Return [X, Y] of the center of cell containing provided text 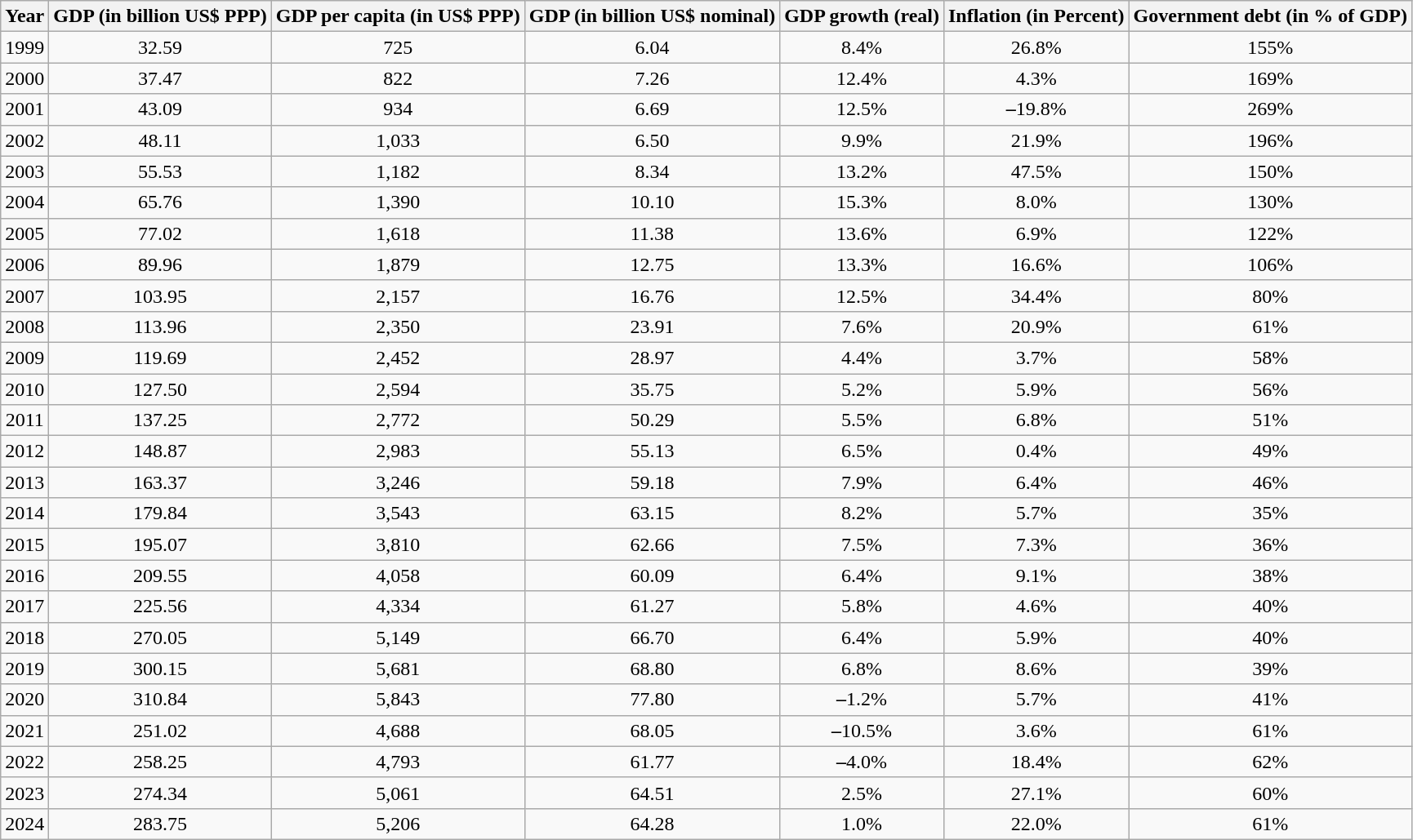
60% [1270, 793]
2021 [25, 731]
2005 [25, 233]
55.13 [652, 451]
274.34 [160, 793]
GDP growth (real) [863, 16]
GDP (in billion US$ PPP) [160, 16]
2,772 [398, 420]
822 [398, 78]
13.3% [863, 264]
2023 [25, 793]
251.02 [160, 731]
2,594 [398, 389]
270.05 [160, 638]
269% [1270, 109]
2018 [25, 638]
2024 [25, 824]
4,334 [398, 607]
2,452 [398, 358]
4.6% [1036, 607]
2009 [25, 358]
163.37 [160, 482]
2022 [25, 762]
2013 [25, 482]
–10.5% [863, 731]
4.4% [863, 358]
1,390 [398, 202]
GDP per capita (in US$ PPP) [398, 16]
77.02 [160, 233]
2,983 [398, 451]
209.55 [160, 576]
103.95 [160, 296]
150% [1270, 171]
5,206 [398, 824]
8.0% [1036, 202]
934 [398, 109]
137.25 [160, 420]
2015 [25, 544]
2,350 [398, 327]
38% [1270, 576]
27.1% [1036, 793]
28.97 [652, 358]
122% [1270, 233]
1,879 [398, 264]
62.66 [652, 544]
61.77 [652, 762]
119.69 [160, 358]
10.10 [652, 202]
127.50 [160, 389]
2010 [25, 389]
80% [1270, 296]
64.51 [652, 793]
155% [1270, 47]
56% [1270, 389]
5,061 [398, 793]
148.87 [160, 451]
3,246 [398, 482]
49% [1270, 451]
46% [1270, 482]
2008 [25, 327]
15.3% [863, 202]
725 [398, 47]
59.18 [652, 482]
37.47 [160, 78]
300.15 [160, 669]
61.27 [652, 607]
2004 [25, 202]
–19.8% [1036, 109]
2.5% [863, 793]
77.80 [652, 700]
4,058 [398, 576]
196% [1270, 140]
20.9% [1036, 327]
225.56 [160, 607]
63.15 [652, 513]
3.7% [1036, 358]
2012 [25, 451]
47.5% [1036, 171]
66.70 [652, 638]
4,793 [398, 762]
1,618 [398, 233]
51% [1270, 420]
5,843 [398, 700]
0.4% [1036, 451]
258.25 [160, 762]
9.1% [1036, 576]
7.6% [863, 327]
2011 [25, 420]
2000 [25, 78]
4,688 [398, 731]
2,157 [398, 296]
64.28 [652, 824]
12.75 [652, 264]
60.09 [652, 576]
Year [25, 16]
2001 [25, 109]
8.4% [863, 47]
12.4% [863, 78]
106% [1270, 264]
2002 [25, 140]
1.0% [863, 824]
22.0% [1036, 824]
3,810 [398, 544]
113.96 [160, 327]
43.09 [160, 109]
35% [1270, 513]
3,543 [398, 513]
55.53 [160, 171]
8.2% [863, 513]
Inflation (in Percent) [1036, 16]
21.9% [1036, 140]
68.80 [652, 669]
4.3% [1036, 78]
2003 [25, 171]
68.05 [652, 731]
2019 [25, 669]
7.26 [652, 78]
62% [1270, 762]
6.9% [1036, 233]
41% [1270, 700]
2014 [25, 513]
35.75 [652, 389]
2007 [25, 296]
16.6% [1036, 264]
6.50 [652, 140]
195.07 [160, 544]
283.75 [160, 824]
–4.0% [863, 762]
1,182 [398, 171]
2020 [25, 700]
130% [1270, 202]
48.11 [160, 140]
5.5% [863, 420]
5.8% [863, 607]
58% [1270, 358]
9.9% [863, 140]
1,033 [398, 140]
13.2% [863, 171]
23.91 [652, 327]
39% [1270, 669]
6.69 [652, 109]
8.34 [652, 171]
7.5% [863, 544]
2006 [25, 264]
50.29 [652, 420]
6.5% [863, 451]
3.6% [1036, 731]
65.76 [160, 202]
Government debt (in % of GDP) [1270, 16]
5.2% [863, 389]
310.84 [160, 700]
26.8% [1036, 47]
18.4% [1036, 762]
34.4% [1036, 296]
2017 [25, 607]
5,149 [398, 638]
6.04 [652, 47]
32.59 [160, 47]
13.6% [863, 233]
16.76 [652, 296]
1999 [25, 47]
36% [1270, 544]
89.96 [160, 264]
–1.2% [863, 700]
11.38 [652, 233]
8.6% [1036, 669]
7.9% [863, 482]
7.3% [1036, 544]
179.84 [160, 513]
2016 [25, 576]
GDP (in billion US$ nominal) [652, 16]
169% [1270, 78]
5,681 [398, 669]
